Return the [x, y] coordinate for the center point of the cell that contains the specified text.  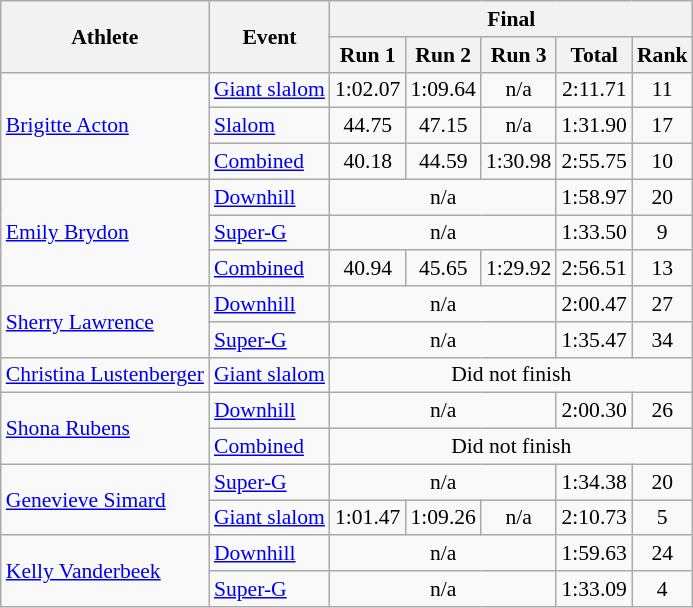
Event [270, 36]
Sherry Lawrence [105, 322]
1:02.07 [368, 90]
2:56.51 [594, 269]
44.75 [368, 126]
40.94 [368, 269]
13 [662, 269]
Slalom [270, 126]
Run 3 [518, 55]
1:59.63 [594, 554]
4 [662, 589]
2:11.71 [594, 90]
Run 1 [368, 55]
Shona Rubens [105, 428]
Brigitte Acton [105, 126]
11 [662, 90]
1:33.50 [594, 233]
1:29.92 [518, 269]
1:30.98 [518, 162]
Athlete [105, 36]
1:33.09 [594, 589]
40.18 [368, 162]
24 [662, 554]
1:35.47 [594, 340]
34 [662, 340]
44.59 [442, 162]
1:34.38 [594, 482]
1:31.90 [594, 126]
Genevieve Simard [105, 500]
45.65 [442, 269]
17 [662, 126]
1:09.64 [442, 90]
1:01.47 [368, 518]
Total [594, 55]
1:58.97 [594, 197]
2:00.30 [594, 411]
5 [662, 518]
2:10.73 [594, 518]
Christina Lustenberger [105, 375]
1:09.26 [442, 518]
2:00.47 [594, 304]
Run 2 [442, 55]
Rank [662, 55]
Emily Brydon [105, 232]
26 [662, 411]
10 [662, 162]
Kelly Vanderbeek [105, 572]
47.15 [442, 126]
2:55.75 [594, 162]
Final [512, 19]
9 [662, 233]
27 [662, 304]
